Pinpoint the cell where the given text exists, returning its [x, y] midpoint coordinate. 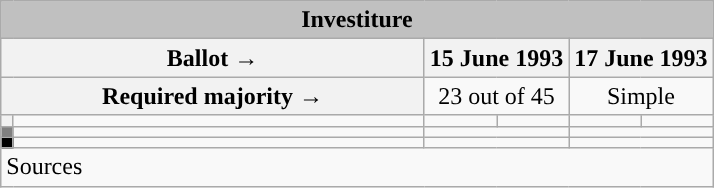
17 June 1993 [641, 58]
Sources [357, 167]
15 June 1993 [496, 58]
Required majority → [213, 96]
23 out of 45 [496, 96]
Investiture [357, 20]
Ballot → [213, 58]
Simple [641, 96]
